Return (X, Y) of the center of cell containing provided text 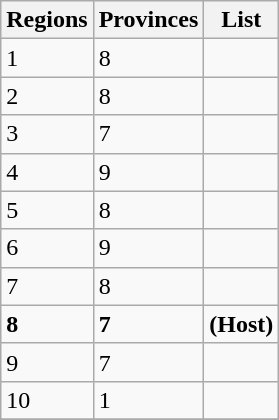
(Host) (242, 324)
3 (47, 134)
4 (47, 172)
List (242, 20)
10 (47, 400)
2 (47, 96)
Regions (47, 20)
6 (47, 248)
Provinces (148, 20)
5 (47, 210)
